From the cell containing the given text, extract its center point as (x, y) coordinate. 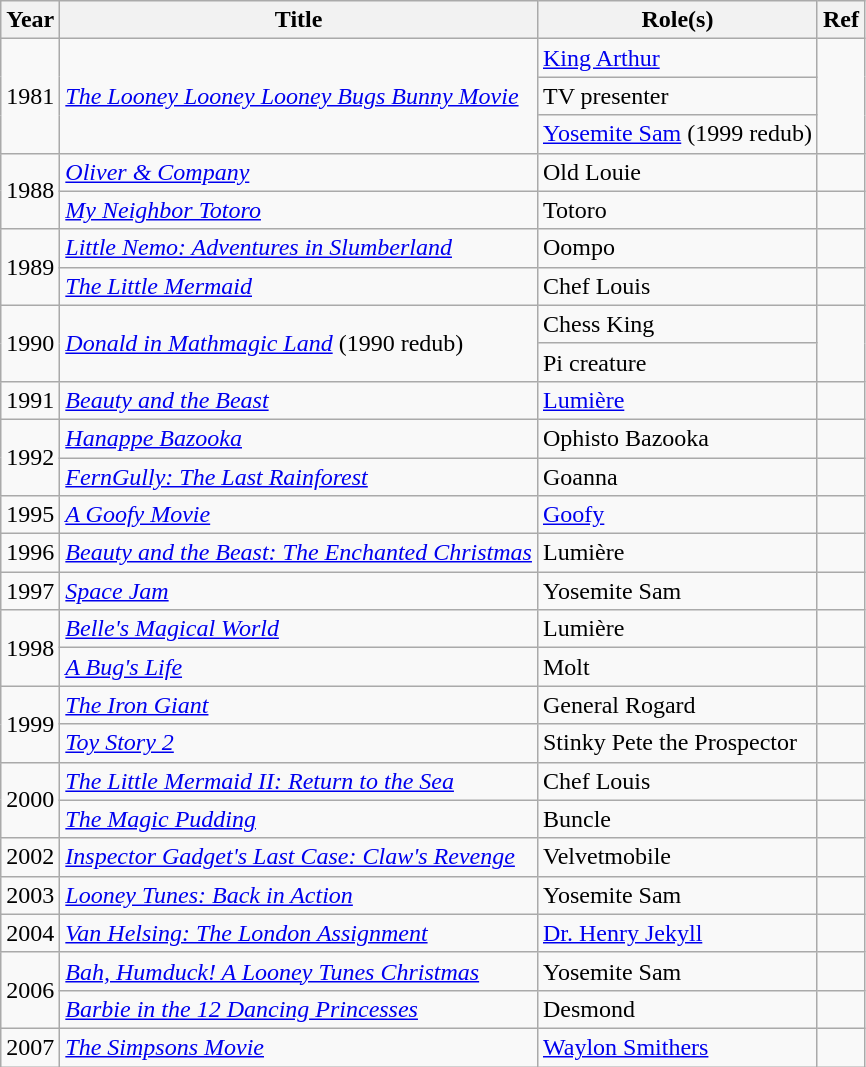
1997 (30, 591)
Totoro (677, 210)
2000 (30, 800)
1988 (30, 191)
2002 (30, 857)
Oliver & Company (299, 172)
Desmond (677, 1009)
General Rogard (677, 705)
1999 (30, 724)
Barbie in the 12 Dancing Princesses (299, 1009)
Buncle (677, 819)
Little Nemo: Adventures in Slumberland (299, 248)
A Goofy Movie (299, 515)
2006 (30, 990)
The Simpsons Movie (299, 1047)
Space Jam (299, 591)
1992 (30, 457)
Ref (840, 20)
1996 (30, 553)
My Neighbor Totoro (299, 210)
Yosemite Sam (1999 redub) (677, 134)
Donald in Mathmagic Land (1990 redub) (299, 343)
Beauty and the Beast: The Enchanted Christmas (299, 553)
Hanappe Bazooka (299, 438)
1989 (30, 267)
1981 (30, 96)
FernGully: The Last Rainforest (299, 477)
Old Louie (677, 172)
Molt (677, 667)
Inspector Gadget's Last Case: Claw's Revenge (299, 857)
The Looney Looney Looney Bugs Bunny Movie (299, 96)
Van Helsing: The London Assignment (299, 933)
The Little Mermaid (299, 286)
The Magic Pudding (299, 819)
Role(s) (677, 20)
Ophisto Bazooka (677, 438)
1990 (30, 343)
Goanna (677, 477)
Bah, Humduck! A Looney Tunes Christmas (299, 971)
1991 (30, 400)
2007 (30, 1047)
1998 (30, 648)
Toy Story 2 (299, 743)
Looney Tunes: Back in Action (299, 895)
Velvetmobile (677, 857)
Dr. Henry Jekyll (677, 933)
2004 (30, 933)
Year (30, 20)
King Arthur (677, 58)
Pi creature (677, 362)
2003 (30, 895)
Stinky Pete the Prospector (677, 743)
Chess King (677, 324)
Beauty and the Beast (299, 400)
Belle's Magical World (299, 629)
A Bug's Life (299, 667)
The Iron Giant (299, 705)
1995 (30, 515)
TV presenter (677, 96)
The Little Mermaid II: Return to the Sea (299, 781)
Goofy (677, 515)
Oompo (677, 248)
Waylon Smithers (677, 1047)
Title (299, 20)
